Return the [x, y] coordinate for the center point of the cell that contains the specified text.  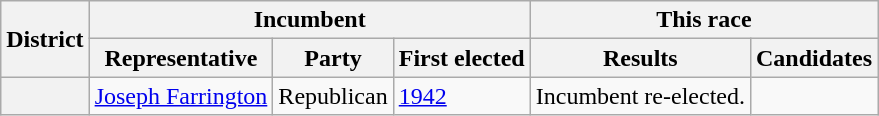
Representative [181, 58]
Incumbent [310, 20]
First elected [462, 58]
Republican [333, 96]
District [45, 39]
1942 [462, 96]
Results [640, 58]
Party [333, 58]
Incumbent re-elected. [640, 96]
Joseph Farrington [181, 96]
This race [704, 20]
Candidates [814, 58]
